Search for the cell housing the specified text and yield its [x, y] center coordinate. 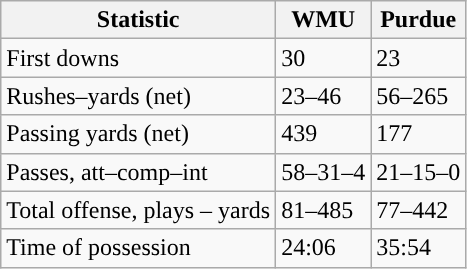
WMU [324, 20]
23 [418, 58]
Total offense, plays – yards [138, 210]
56–265 [418, 96]
24:06 [324, 248]
177 [418, 134]
81–485 [324, 210]
35:54 [418, 248]
Passing yards (net) [138, 134]
Time of possession [138, 248]
58–31–4 [324, 172]
Rushes–yards (net) [138, 96]
First downs [138, 58]
Purdue [418, 20]
Passes, att–comp–int [138, 172]
30 [324, 58]
21–15–0 [418, 172]
Statistic [138, 20]
77–442 [418, 210]
439 [324, 134]
23–46 [324, 96]
